Output the (X, Y) coordinate of the center of the cell containing the given text.  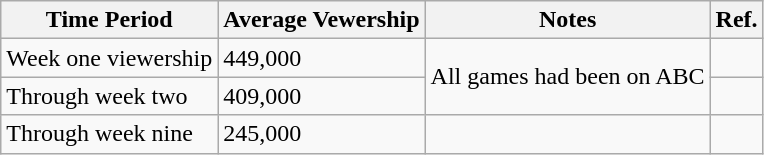
245,000 (322, 134)
Ref. (736, 20)
Week one viewership (110, 58)
All games had been on ABC (568, 77)
409,000 (322, 96)
Average Vewership (322, 20)
Through week nine (110, 134)
Time Period (110, 20)
Through week two (110, 96)
Notes (568, 20)
449,000 (322, 58)
